Locate the cell with the specified text and output its [X, Y] center coordinate. 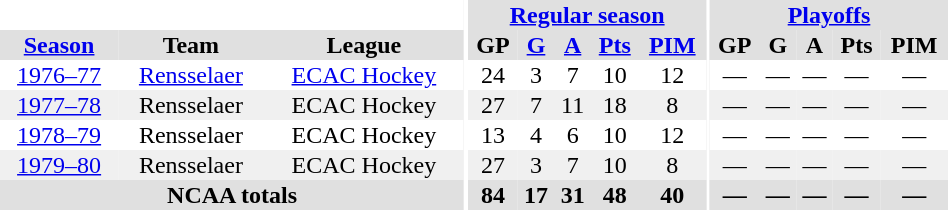
24 [492, 75]
NCAA totals [232, 195]
11 [572, 105]
84 [492, 195]
13 [492, 135]
Team [190, 45]
Season [59, 45]
League [364, 45]
Playoffs [829, 15]
6 [572, 135]
31 [572, 195]
Regular season [587, 15]
40 [672, 195]
4 [536, 135]
18 [615, 105]
1977–78 [59, 105]
1978–79 [59, 135]
17 [536, 195]
48 [615, 195]
1976–77 [59, 75]
1979–80 [59, 165]
